Search for the cell housing the specified text and yield its [X, Y] center coordinate. 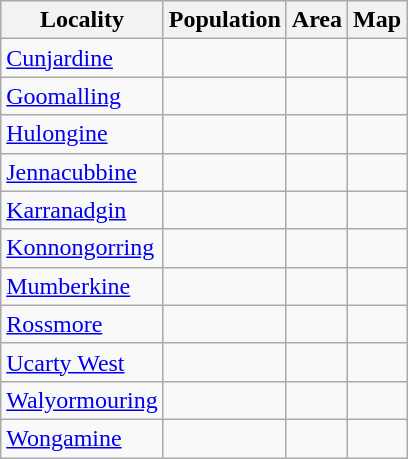
Konnongorring [82, 248]
Walyormouring [82, 400]
Map [378, 20]
Goomalling [82, 96]
Locality [82, 20]
Ucarty West [82, 362]
Population [224, 20]
Jennacubbine [82, 172]
Rossmore [82, 324]
Mumberkine [82, 286]
Karranadgin [82, 210]
Area [316, 20]
Hulongine [82, 134]
Wongamine [82, 438]
Cunjardine [82, 58]
